Search for the cell housing the specified text and yield its (x, y) center coordinate. 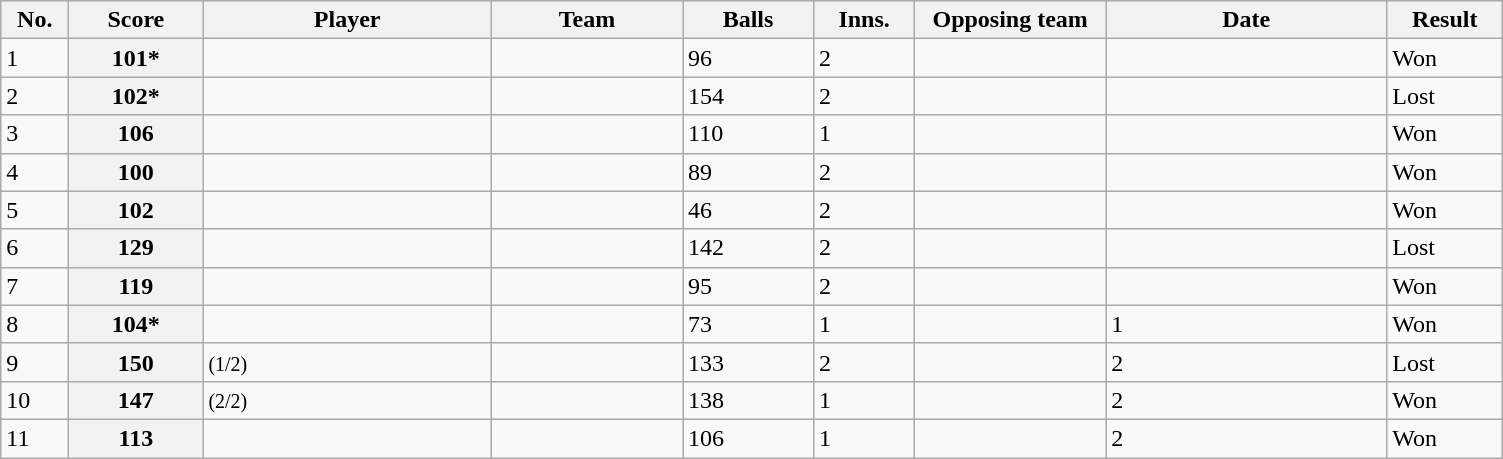
Team (586, 20)
119 (136, 286)
No. (35, 20)
3 (35, 134)
89 (748, 172)
10 (35, 400)
142 (748, 248)
104* (136, 324)
102* (136, 96)
Date (1246, 20)
7 (35, 286)
Opposing team (1010, 20)
95 (748, 286)
Inns. (864, 20)
6 (35, 248)
150 (136, 362)
Balls (748, 20)
138 (748, 400)
113 (136, 438)
154 (748, 96)
8 (35, 324)
100 (136, 172)
110 (748, 134)
(2/2) (348, 400)
Result (1445, 20)
101* (136, 58)
129 (136, 248)
5 (35, 210)
11 (35, 438)
73 (748, 324)
133 (748, 362)
4 (35, 172)
Score (136, 20)
46 (748, 210)
96 (748, 58)
147 (136, 400)
Player (348, 20)
9 (35, 362)
102 (136, 210)
(1/2) (348, 362)
